For the text-containing cell, return its midpoint in (x, y) coordinate format. 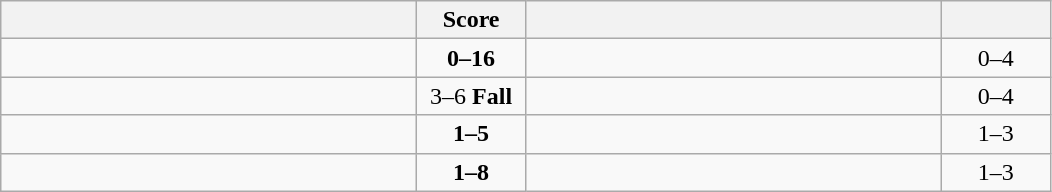
0–16 (472, 58)
3–6 Fall (472, 96)
Score (472, 20)
1–8 (472, 172)
1–5 (472, 134)
